Extract the [x, y] coordinate from the center of the cell holding the provided text.  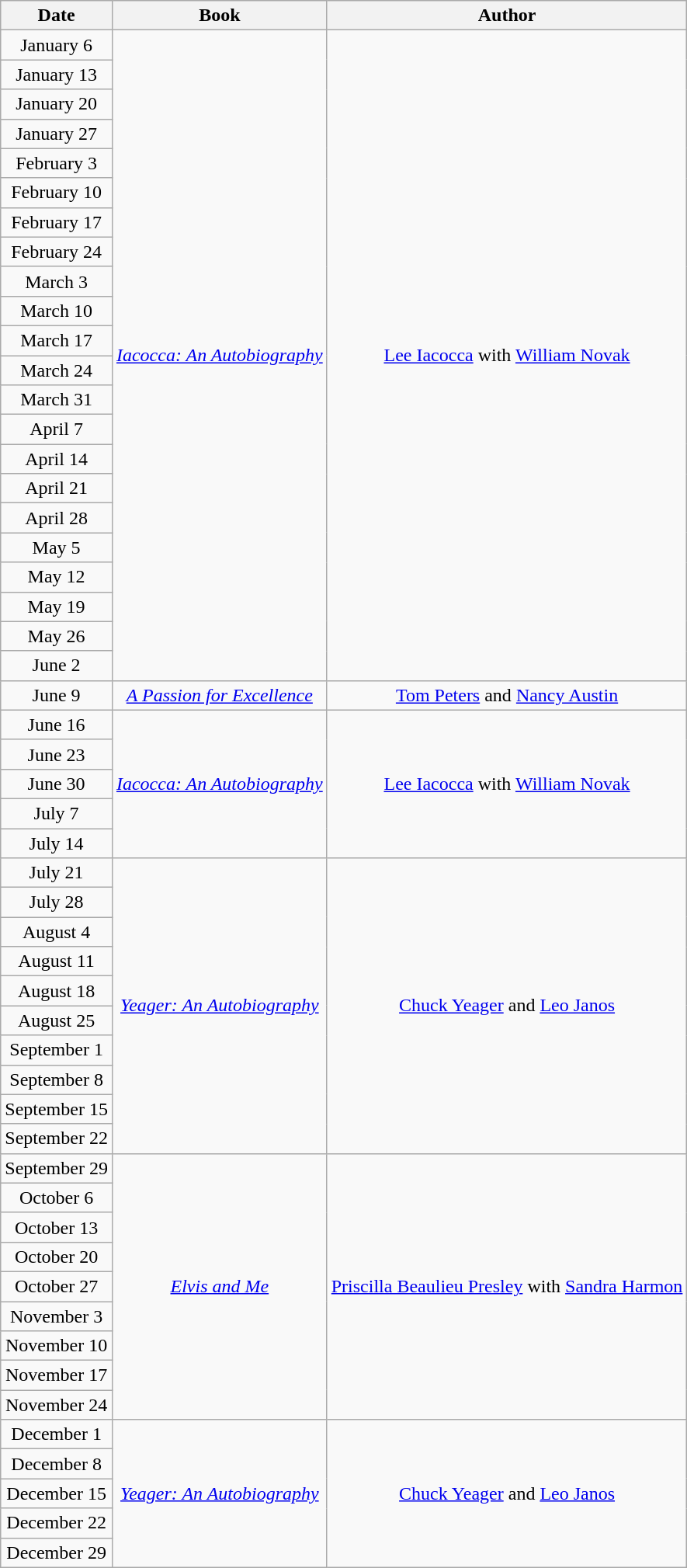
Elvis and Me [219, 1286]
February 3 [57, 163]
Date [57, 16]
April 28 [57, 518]
May 26 [57, 636]
January 20 [57, 104]
May 12 [57, 577]
February 10 [57, 193]
April 7 [57, 429]
September 1 [57, 1050]
March 10 [57, 311]
A Passion for Excellence [219, 695]
January 27 [57, 134]
December 29 [57, 1552]
November 24 [57, 1405]
July 14 [57, 843]
March 31 [57, 400]
March 3 [57, 281]
September 15 [57, 1109]
July 21 [57, 873]
June 2 [57, 666]
August 18 [57, 991]
November 17 [57, 1375]
September 8 [57, 1080]
November 3 [57, 1316]
January 13 [57, 75]
February 17 [57, 222]
September 22 [57, 1139]
August 11 [57, 961]
Book [219, 16]
May 5 [57, 548]
July 28 [57, 902]
October 6 [57, 1198]
September 29 [57, 1168]
October 13 [57, 1227]
December 1 [57, 1434]
March 17 [57, 340]
August 25 [57, 1020]
Author [507, 16]
December 15 [57, 1493]
February 24 [57, 252]
June 9 [57, 695]
October 20 [57, 1257]
Priscilla Beaulieu Presley with Sandra Harmon [507, 1286]
April 21 [57, 488]
June 30 [57, 784]
January 6 [57, 45]
December 22 [57, 1523]
Tom Peters and Nancy Austin [507, 695]
April 14 [57, 459]
November 10 [57, 1346]
July 7 [57, 813]
August 4 [57, 932]
March 24 [57, 370]
May 19 [57, 607]
December 8 [57, 1464]
June 16 [57, 725]
October 27 [57, 1286]
June 23 [57, 754]
